Provide the (X, Y) coordinate of the cell's center where the given text is located.  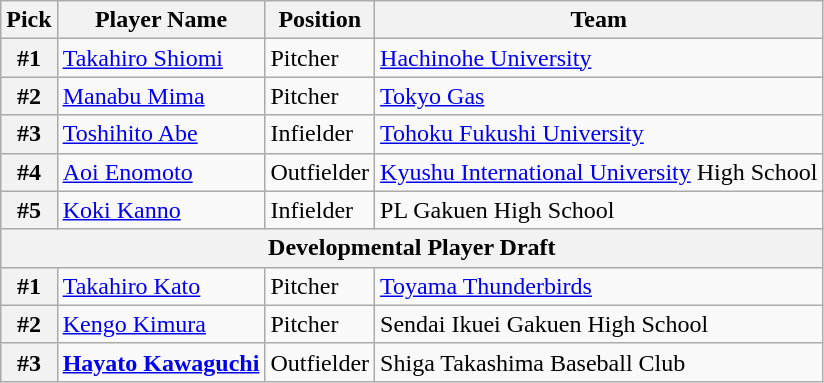
Hachinohe University (599, 58)
Player Name (161, 20)
Tokyo Gas (599, 96)
#5 (29, 210)
Sendai Ikuei Gakuen High School (599, 324)
Takahiro Kato (161, 286)
Toyama Thunderbirds (599, 286)
Hayato Kawaguchi (161, 362)
Kengo Kimura (161, 324)
Takahiro Shiomi (161, 58)
Manabu Mima (161, 96)
Tohoku Fukushi University (599, 134)
Kyushu International University High School (599, 172)
Developmental Player Draft (412, 248)
Position (320, 20)
Toshihito Abe (161, 134)
Team (599, 20)
Shiga Takashima Baseball Club (599, 362)
Pick (29, 20)
Aoi Enomoto (161, 172)
#4 (29, 172)
Koki Kanno (161, 210)
PL Gakuen High School (599, 210)
